From the cell containing the given text, extract its center point as (X, Y) coordinate. 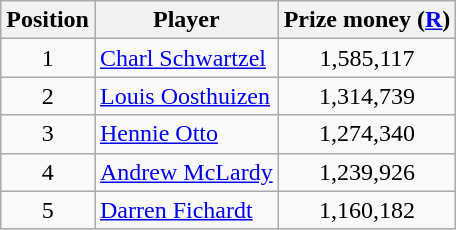
3 (48, 134)
Prize money (R) (367, 20)
Player (186, 20)
Hennie Otto (186, 134)
1,585,117 (367, 58)
Darren Fichardt (186, 210)
1 (48, 58)
Position (48, 20)
1,239,926 (367, 172)
4 (48, 172)
Charl Schwartzel (186, 58)
1,314,739 (367, 96)
1,160,182 (367, 210)
2 (48, 96)
Andrew McLardy (186, 172)
1,274,340 (367, 134)
5 (48, 210)
Louis Oosthuizen (186, 96)
